Capture the cell that displays the provided text and extract its (x, y) central coordinate. 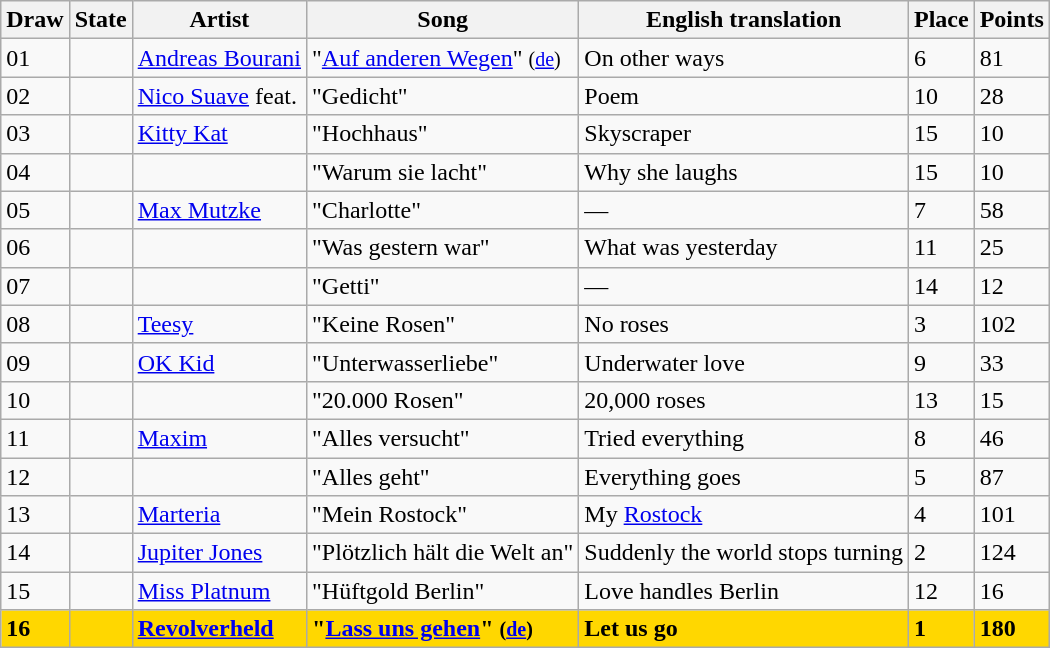
Marteria (219, 515)
87 (1012, 477)
180 (1012, 629)
Skyscraper (744, 134)
09 (35, 362)
Miss Platnum (219, 591)
05 (35, 210)
"Alles geht" (443, 477)
3 (941, 324)
Tried everything (744, 438)
28 (1012, 96)
Why she laughs (744, 172)
Maxim (219, 438)
5 (941, 477)
06 (35, 248)
"Hüftgold Berlin" (443, 591)
07 (35, 286)
Kitty Kat (219, 134)
Andreas Bourani (219, 58)
4 (941, 515)
Underwater love (744, 362)
7 (941, 210)
"Unterwasserliebe" (443, 362)
2 (941, 553)
"Keine Rosen" (443, 324)
Revolverheld (219, 629)
101 (1012, 515)
Nico Suave feat. (219, 96)
03 (35, 134)
Place (941, 20)
Let us go (744, 629)
33 (1012, 362)
Teesy (219, 324)
"Alles versucht" (443, 438)
46 (1012, 438)
08 (35, 324)
Suddenly the world stops turning (744, 553)
"Warum sie lacht" (443, 172)
01 (35, 58)
No roses (744, 324)
Jupiter Jones (219, 553)
"Was gestern war" (443, 248)
English translation (744, 20)
58 (1012, 210)
9 (941, 362)
"Getti" (443, 286)
"Lass uns gehen" (de) (443, 629)
Song (443, 20)
6 (941, 58)
"Hochhaus" (443, 134)
25 (1012, 248)
My Rostock (744, 515)
"Charlotte" (443, 210)
Love handles Berlin (744, 591)
Max Mutzke (219, 210)
04 (35, 172)
20,000 roses (744, 400)
02 (35, 96)
What was yesterday (744, 248)
Everything goes (744, 477)
8 (941, 438)
"20.000 Rosen" (443, 400)
"Auf anderen Wegen" (de) (443, 58)
Artist (219, 20)
Poem (744, 96)
State (100, 20)
OK Kid (219, 362)
"Plötzlich hält die Welt an" (443, 553)
124 (1012, 553)
"Mein Rostock" (443, 515)
102 (1012, 324)
"Gedicht" (443, 96)
1 (941, 629)
On other ways (744, 58)
81 (1012, 58)
Draw (35, 20)
Points (1012, 20)
